Capture the cell that displays the provided text and extract its (X, Y) central coordinate. 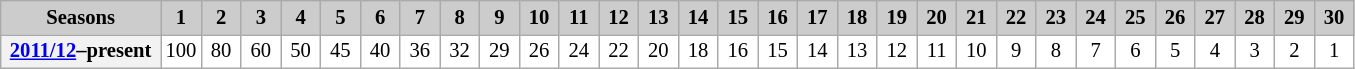
19 (897, 17)
21 (976, 17)
80 (221, 51)
100 (180, 51)
27 (1215, 17)
32 (460, 51)
40 (380, 51)
25 (1135, 17)
36 (420, 51)
28 (1255, 17)
2011/12–present (81, 51)
50 (301, 51)
30 (1334, 17)
Seasons (81, 17)
60 (261, 51)
23 (1056, 17)
17 (817, 17)
45 (340, 51)
